Pinpoint the cell where the given text exists, returning its (X, Y) midpoint coordinate. 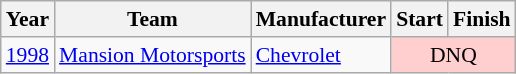
DNQ (454, 55)
Mansion Motorsports (152, 55)
Start (420, 19)
1998 (28, 55)
Finish (482, 19)
Chevrolet (321, 55)
Team (152, 19)
Manufacturer (321, 19)
Year (28, 19)
